For the text-containing cell, return its midpoint in (X, Y) coordinate format. 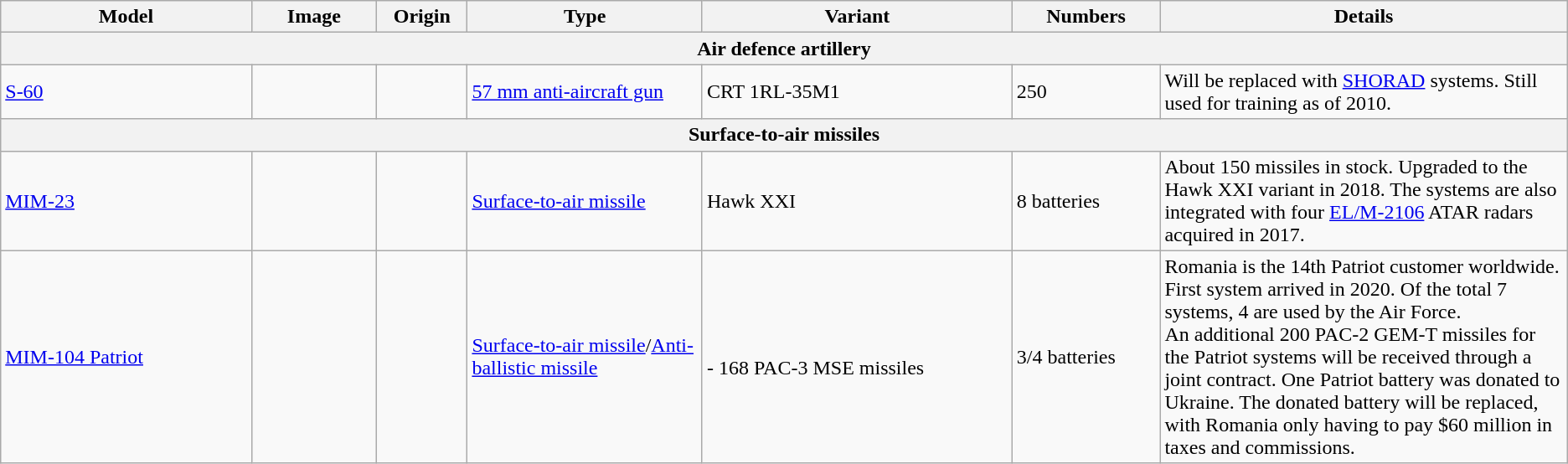
Surface-to-air missile/Anti-ballistic missile (585, 357)
- 168 PAC-3 MSE missiles (857, 357)
Model (126, 17)
Variant (857, 17)
Surface-to-air missile (585, 201)
MIM-104 Patriot (126, 357)
Image (314, 17)
Hawk XXI (857, 201)
S-60 (126, 92)
Origin (422, 17)
Numbers (1086, 17)
MIM-23 (126, 201)
Will be replaced with SHORAD systems. Still used for training as of 2010. (1364, 92)
8 batteries (1086, 201)
Surface-to-air missiles (784, 135)
57 mm anti-aircraft gun (585, 92)
250 (1086, 92)
Details (1364, 17)
CRT 1RL-35M1 (857, 92)
Air defence artillery (784, 49)
3/4 batteries (1086, 357)
Type (585, 17)
